Return (X, Y) of the center of cell containing provided text 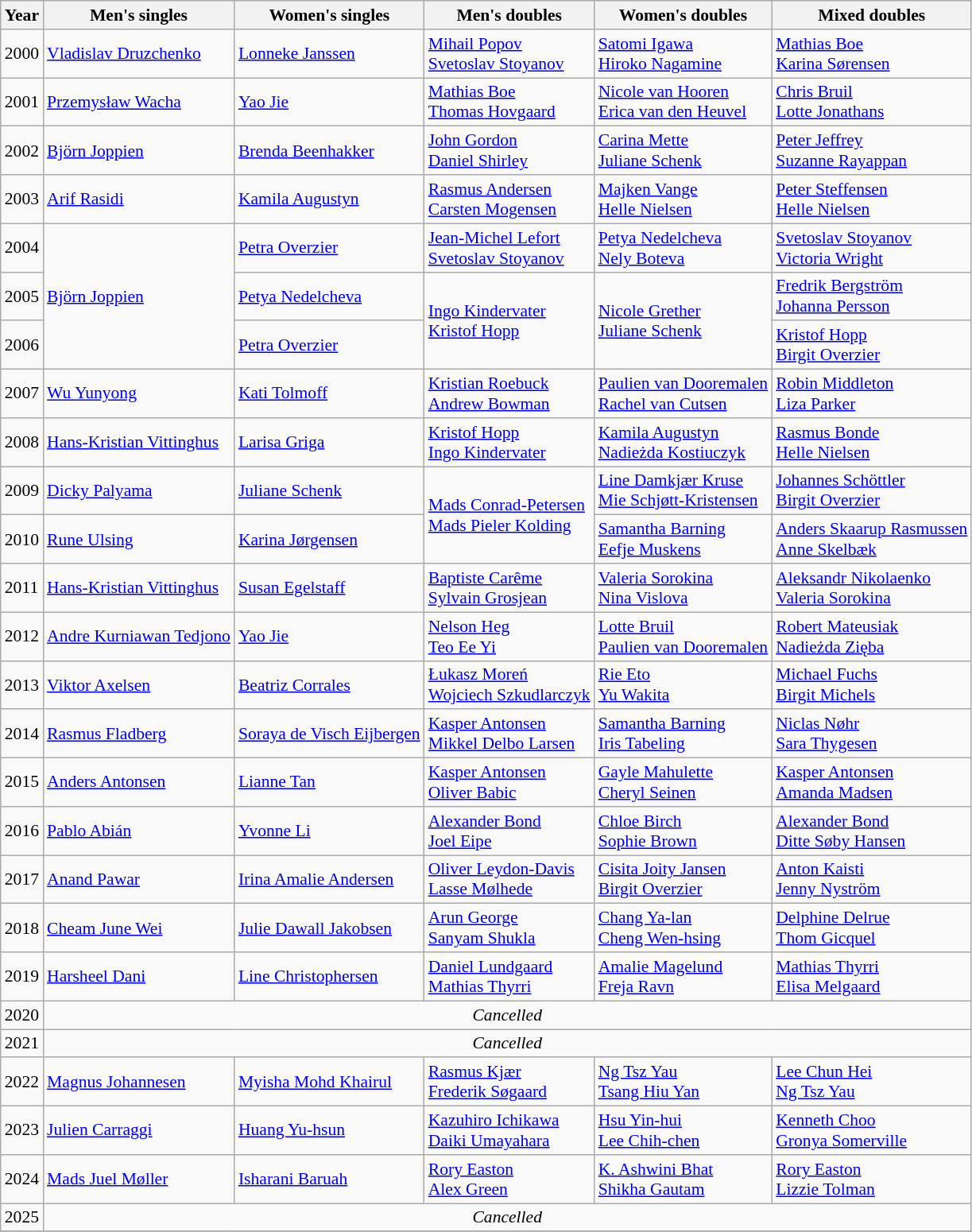
Kamila Augustyn (329, 199)
Larisa Griga (329, 442)
Robin Middleton Liza Parker (871, 394)
2020 (22, 1015)
2016 (22, 831)
Men's singles (138, 15)
Cisita Joity Jansen Birgit Overzier (683, 879)
Johannes Schöttler Birgit Overzier (871, 491)
Delphine Delrue Thom Gicquel (871, 928)
Niclas Nøhr Sara Thygesen (871, 734)
Beatriz Corrales (329, 685)
Dicky Palyama (138, 491)
Samantha Barning Iris Tabeling (683, 734)
Mathias Boe Thomas Hovgaard (509, 102)
Mads Conrad-Petersen Mads Pieler Kolding (509, 515)
Irina Amalie Andersen (329, 879)
Arun George Sanyam Shukla (509, 928)
Andre Kurniawan Tedjono (138, 636)
Juliane Schenk (329, 491)
Fredrik Bergström Johanna Persson (871, 296)
Rasmus Kjær Frederik Søgaard (509, 1083)
2025 (22, 1218)
Anand Pawar (138, 879)
2008 (22, 442)
Nelson Heg Teo Ee Yi (509, 636)
2012 (22, 636)
Kasper Antonsen Oliver Babic (509, 782)
Łukasz Moreń Wojciech Szkudlarczyk (509, 685)
Julie Dawall Jakobsen (329, 928)
Kati Tolmoff (329, 394)
Mads Juel Møller (138, 1180)
Julien Carraggi (138, 1130)
2023 (22, 1130)
Men's doubles (509, 15)
Chloe Birch Sophie Brown (683, 831)
Soraya de Visch Eijbergen (329, 734)
2005 (22, 296)
Chris Bruil Lotte Jonathans (871, 102)
Viktor Axelsen (138, 685)
Satomi Igawa Hiroko Nagamine (683, 54)
2013 (22, 685)
2006 (22, 345)
Magnus Johannesen (138, 1083)
Rory Easton Lizzie Tolman (871, 1180)
Mixed doubles (871, 15)
Line Damkjær Kruse Mie Schjøtt-Kristensen (683, 491)
Alexander Bond Joel Eipe (509, 831)
Przemysław Wacha (138, 102)
2002 (22, 151)
Lotte Bruil Paulien van Dooremalen (683, 636)
Michael Fuchs Birgit Michels (871, 685)
Nicole Grether Juliane Schenk (683, 320)
Huang Yu-hsun (329, 1130)
Rie Eto Yu Wakita (683, 685)
Ingo Kindervater Kristof Hopp (509, 320)
Petya Nedelcheva (329, 296)
2014 (22, 734)
Valeria Sorokina Nina Vislova (683, 588)
2021 (22, 1044)
Year (22, 15)
Brenda Beenhakker (329, 151)
Majken Vange Helle Nielsen (683, 199)
Lonneke Janssen (329, 54)
Isharani Baruah (329, 1180)
2001 (22, 102)
Oliver Leydon-Davis Lasse Mølhede (509, 879)
Lee Chun Hei Ng Tsz Yau (871, 1083)
Anders Skaarup Rasmussen Anne Skelbæk (871, 539)
Vladislav Druzchenko (138, 54)
Rasmus Bonde Helle Nielsen (871, 442)
Hsu Yin-hui Lee Chih-chen (683, 1130)
Mathias Thyrri Elisa Melgaard (871, 976)
Kasper Antonsen Mikkel Delbo Larsen (509, 734)
Ng Tsz Yau Tsang Hiu Yan (683, 1083)
Svetoslav Stoyanov Victoria Wright (871, 248)
Gayle Mahulette Cheryl Seinen (683, 782)
2024 (22, 1180)
2019 (22, 976)
Pablo Abián (138, 831)
Daniel Lundgaard Mathias Thyrri (509, 976)
Susan Egelstaff (329, 588)
Kristof Hopp Birgit Overzier (871, 345)
Lianne Tan (329, 782)
Kristian Roebuck Andrew Bowman (509, 394)
Peter Steffensen Helle Nielsen (871, 199)
Anton Kaisti Jenny Nyström (871, 879)
Kasper Antonsen Amanda Madsen (871, 782)
2004 (22, 248)
2009 (22, 491)
John Gordon Daniel Shirley (509, 151)
2018 (22, 928)
Women's singles (329, 15)
Mathias Boe Karina Sørensen (871, 54)
Women's doubles (683, 15)
Wu Yunyong (138, 394)
Samantha Barning Eefje Muskens (683, 539)
Myisha Mohd Khairul (329, 1083)
2007 (22, 394)
2017 (22, 879)
Nicole van Hooren Erica van den Heuvel (683, 102)
2003 (22, 199)
2000 (22, 54)
Carina Mette Juliane Schenk (683, 151)
Baptiste Carême Sylvain Grosjean (509, 588)
Paulien van Dooremalen Rachel van Cutsen (683, 394)
Petya Nedelcheva Nely Boteva (683, 248)
Kristof Hopp Ingo Kindervater (509, 442)
Kazuhiro Ichikawa Daiki Umayahara (509, 1130)
Jean-Michel Lefort Svetoslav Stoyanov (509, 248)
Alexander Bond Ditte Søby Hansen (871, 831)
2010 (22, 539)
Rasmus Andersen Carsten Mogensen (509, 199)
Aleksandr Nikolaenko Valeria Sorokina (871, 588)
Yvonne Li (329, 831)
2022 (22, 1083)
2011 (22, 588)
2015 (22, 782)
Amalie Magelund Freja Ravn (683, 976)
Anders Antonsen (138, 782)
Robert Mateusiak Nadieżda Zięba (871, 636)
K. Ashwini Bhat Shikha Gautam (683, 1180)
Peter Jeffrey Suzanne Rayappan (871, 151)
Kamila Augustyn Nadieżda Kostiuczyk (683, 442)
Mihail Popov Svetoslav Stoyanov (509, 54)
Arif Rasidi (138, 199)
Rune Ulsing (138, 539)
Chang Ya-lan Cheng Wen-hsing (683, 928)
Kenneth Choo Gronya Somerville (871, 1130)
Line Christophersen (329, 976)
Rory Easton Alex Green (509, 1180)
Harsheel Dani (138, 976)
Rasmus Fladberg (138, 734)
Karina Jørgensen (329, 539)
Cheam June Wei (138, 928)
